Determine the (x, y) coordinate at the center of the cell enclosing the given text.  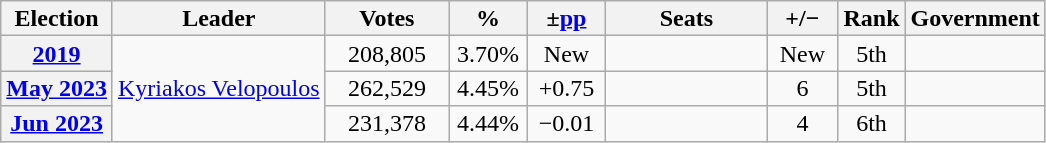
Seats (686, 18)
Jun 2023 (57, 124)
Leader (218, 18)
Votes (387, 18)
Election (57, 18)
6 (802, 88)
3.70% (488, 54)
4.45% (488, 88)
% (488, 18)
4.44% (488, 124)
2019 (57, 54)
Kyriakos Velopoulos (218, 88)
4 (802, 124)
Government (975, 18)
6th (872, 124)
208,805 (387, 54)
±pp (566, 18)
+0.75 (566, 88)
231,378 (387, 124)
Rank (872, 18)
262,529 (387, 88)
+/− (802, 18)
May 2023 (57, 88)
−0.01 (566, 124)
